Search for the cell housing the specified text and yield its [x, y] center coordinate. 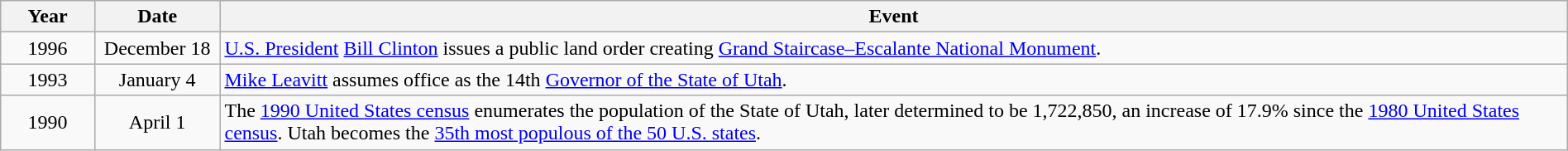
December 18 [157, 48]
April 1 [157, 123]
January 4 [157, 80]
1990 [48, 123]
Mike Leavitt assumes office as the 14th Governor of the State of Utah. [893, 80]
Event [893, 17]
U.S. President Bill Clinton issues a public land order creating Grand Staircase–Escalante National Monument. [893, 48]
Date [157, 17]
1996 [48, 48]
1993 [48, 80]
Year [48, 17]
